Detect which cell encompasses the target text, then output its (x, y) center coordinate. 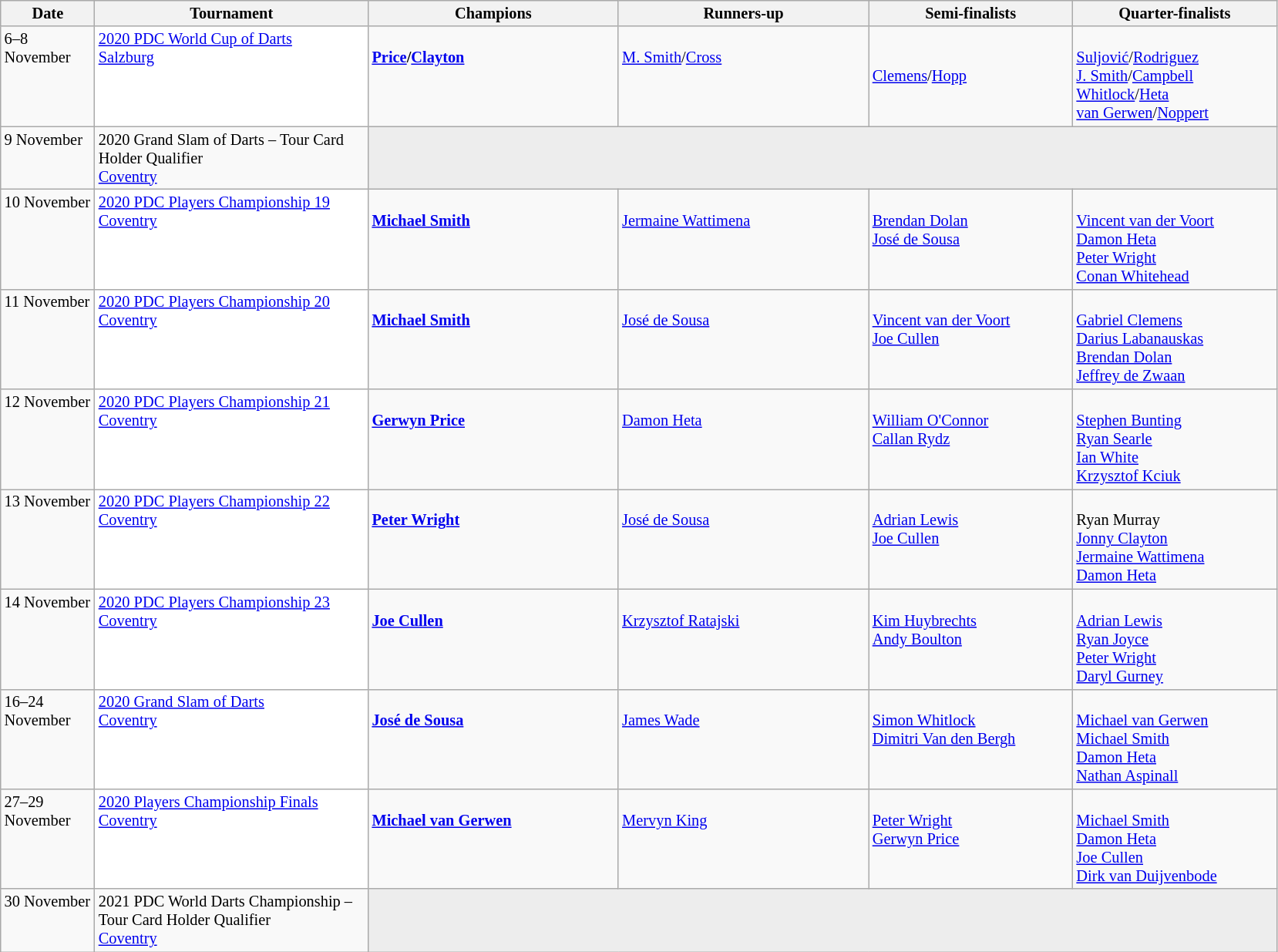
2020 Grand Slam of Darts Coventry (231, 739)
Damon Heta (743, 439)
2020 PDC World Cup of Darts Salzburg (231, 76)
Runners-up (743, 13)
Vincent van der Voort Damon Heta Peter Wright Conan Whitehead (1175, 239)
14 November (48, 639)
2020 Players Championship Finals Coventry (231, 839)
Date (48, 13)
Kim Huybrechts Andy Boulton (971, 639)
2020 PDC Players Championship 19 Coventry (231, 239)
Peter Wright Gerwyn Price (971, 839)
Krzysztof Ratajski (743, 639)
Gerwyn Price (493, 439)
Tournament (231, 13)
Michael van Gerwen Michael Smith Damon Heta Nathan Aspinall (1175, 739)
Michael van Gerwen (493, 839)
11 November (48, 339)
Champions (493, 13)
10 November (48, 239)
Stephen Bunting Ryan Searle Ian White Krzysztof Kciuk (1175, 439)
William O'Connor Callan Rydz (971, 439)
2020 PDC Players Championship 22 Coventry (231, 539)
2020 PDC Players Championship 23 Coventry (231, 639)
Mervyn King (743, 839)
Vincent van der Voort Joe Cullen (971, 339)
Gabriel Clemens Darius Labanauskas Brendan Dolan Jeffrey de Zwaan (1175, 339)
Suljović/Rodriguez J. Smith/Campbell Whitlock/Heta van Gerwen/Noppert (1175, 76)
Adrian Lewis Ryan Joyce Peter Wright Daryl Gurney (1175, 639)
Jermaine Wattimena (743, 239)
Price/Clayton (493, 76)
30 November (48, 920)
Joe Cullen (493, 639)
James Wade (743, 739)
Adrian Lewis Joe Cullen (971, 539)
M. Smith/Cross (743, 76)
Clemens/Hopp (971, 76)
Quarter-finalists (1175, 13)
2020 Grand Slam of Darts – Tour Card Holder Qualifier Coventry (231, 158)
Ryan Murray Jonny Clayton Jermaine Wattimena Damon Heta (1175, 539)
9 November (48, 158)
27–29 November (48, 839)
2020 PDC Players Championship 21 Coventry (231, 439)
Simon Whitlock Dimitri Van den Bergh (971, 739)
2021 PDC World Darts Championship – Tour Card Holder Qualifier Coventry (231, 920)
2020 PDC Players Championship 20 Coventry (231, 339)
Michael Smith Damon Heta Joe Cullen Dirk van Duijvenbode (1175, 839)
Brendan Dolan José de Sousa (971, 239)
16–24 November (48, 739)
6–8 November (48, 76)
12 November (48, 439)
Peter Wright (493, 539)
13 November (48, 539)
Semi-finalists (971, 13)
